Pinpoint the cell where the given text exists, returning its [x, y] midpoint coordinate. 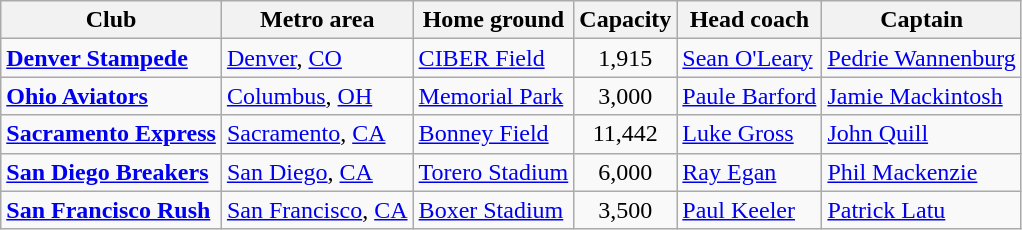
Denver, CO [317, 58]
6,000 [626, 172]
Jamie Mackintosh [922, 96]
Phil Mackenzie [922, 172]
Ray Egan [750, 172]
John Quill [922, 134]
Sacramento Express [112, 134]
1,915 [626, 58]
Metro area [317, 20]
Boxer Stadium [494, 210]
Capacity [626, 20]
San Diego, CA [317, 172]
Paul Keeler [750, 210]
Sean O'Leary [750, 58]
Head coach [750, 20]
San Diego Breakers [112, 172]
3,500 [626, 210]
San Francisco Rush [112, 210]
CIBER Field [494, 58]
Ohio Aviators [112, 96]
Paule Barford [750, 96]
San Francisco, CA [317, 210]
3,000 [626, 96]
Columbus, OH [317, 96]
Captain [922, 20]
Denver Stampede [112, 58]
Luke Gross [750, 134]
Sacramento, CA [317, 134]
Club [112, 20]
Memorial Park [494, 96]
Pedrie Wannenburg [922, 58]
11,442 [626, 134]
Bonney Field [494, 134]
Home ground [494, 20]
Patrick Latu [922, 210]
Torero Stadium [494, 172]
